For the text-containing cell, return its midpoint in (x, y) coordinate format. 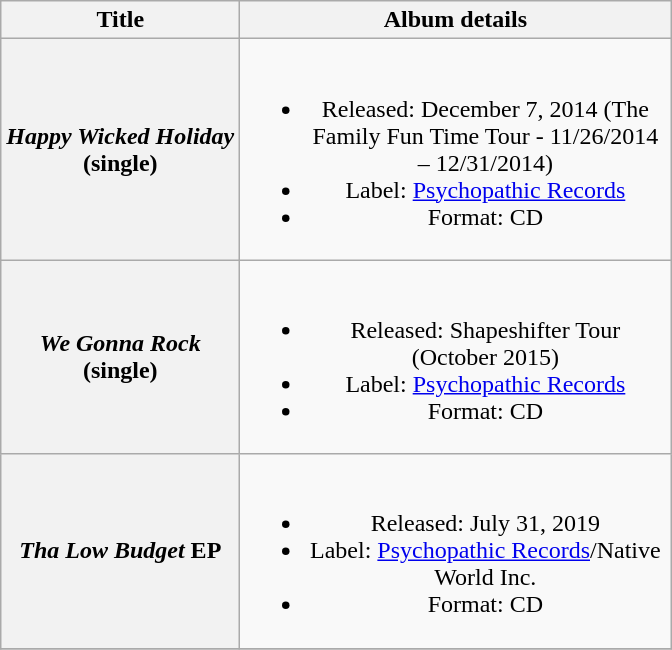
Released: December 7, 2014 (The Family Fun Time Tour - 11/26/2014 – 12/31/2014)Label: Psychopathic RecordsFormat: CD (456, 150)
We Gonna Rock (single) (120, 357)
Title (120, 20)
Tha Low Budget EP (120, 551)
Released: July 31, 2019Label: Psychopathic Records/Native World Inc.Format: CD (456, 551)
Happy Wicked Holiday (single) (120, 150)
Released: Shapeshifter Tour (October 2015)Label: Psychopathic RecordsFormat: CD (456, 357)
Album details (456, 20)
